Search for the cell housing the specified text and yield its [X, Y] center coordinate. 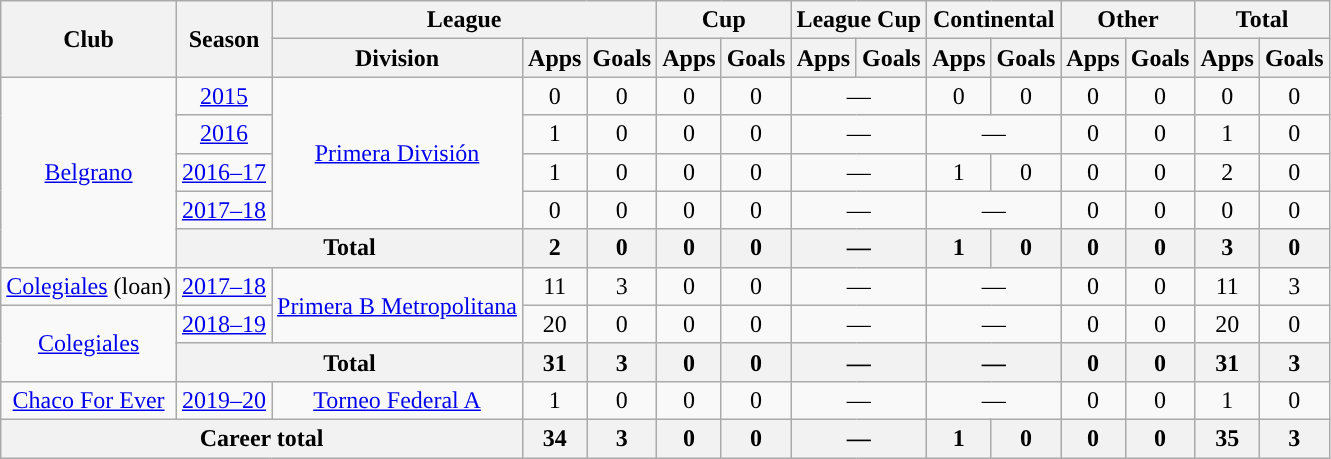
Cup [724, 20]
2015 [224, 96]
Club [89, 39]
Chaco For Ever [89, 400]
League [464, 20]
2018–19 [224, 324]
Continental [994, 20]
Division [398, 58]
Torneo Federal A [398, 400]
Colegiales (loan) [89, 286]
Belgrano [89, 172]
2016–17 [224, 172]
League Cup [859, 20]
2016 [224, 134]
Primera B Metropolitana [398, 305]
35 [1227, 438]
Primera División [398, 153]
Other [1128, 20]
Colegiales [89, 343]
Season [224, 39]
34 [555, 438]
2019–20 [224, 400]
Career total [262, 438]
